For the text-containing cell, return its midpoint in [X, Y] coordinate format. 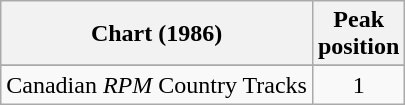
1 [358, 85]
Chart (1986) [157, 34]
Canadian RPM Country Tracks [157, 85]
Peakposition [358, 34]
